Determine the (x, y) coordinate at the center of the cell enclosing the given text.  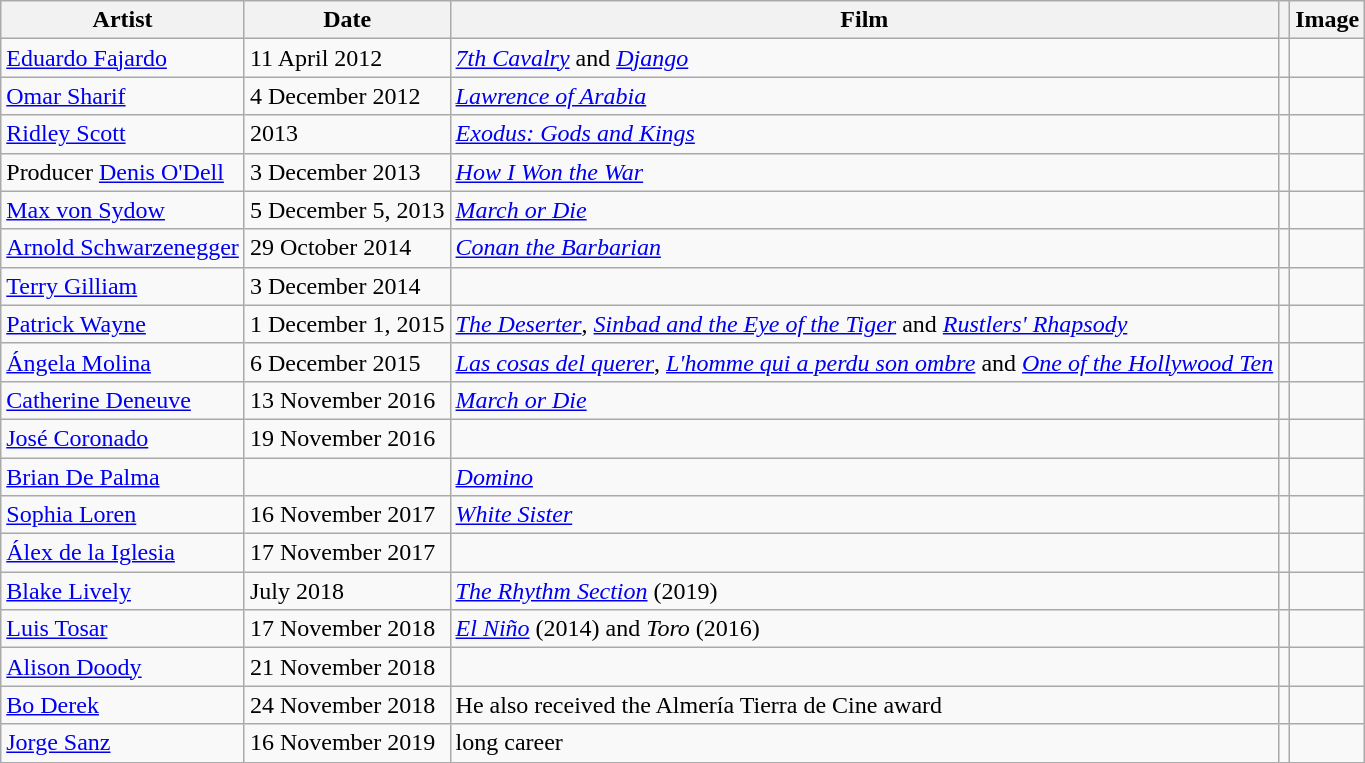
Lawrence of Arabia (864, 96)
Date (347, 20)
Domino (864, 477)
long career (864, 743)
He also received the Almería Tierra de Cine award (864, 705)
The Rhythm Section (2019) (864, 591)
17 November 2017 (347, 553)
Exodus: Gods and Kings (864, 134)
29 October 2014 (347, 248)
El Niño (2014) and Toro (2016) (864, 629)
13 November 2016 (347, 400)
Conan the Barbarian (864, 248)
21 November 2018 (347, 667)
Max von Sydow (123, 210)
7th Cavalry and Django (864, 58)
5 December 5, 2013 (347, 210)
Producer Denis O'Dell (123, 172)
3 December 2013 (347, 172)
The Deserter, Sinbad and the Eye of the Tiger and Rustlers' Rhapsody (864, 324)
24 November 2018 (347, 705)
Álex de la Iglesia (123, 553)
16 November 2017 (347, 515)
Patrick Wayne (123, 324)
Ridley Scott (123, 134)
Arnold Schwarzenegger (123, 248)
Image (1328, 20)
4 December 2012 (347, 96)
3 December 2014 (347, 286)
Omar Sharif (123, 96)
Eduardo Fajardo (123, 58)
Brian De Palma (123, 477)
Alison Doody (123, 667)
July 2018 (347, 591)
11 April 2012 (347, 58)
16 November 2019 (347, 743)
Las cosas del querer, L'homme qui a perdu son ombre and One of the Hollywood Ten (864, 362)
Terry Gilliam (123, 286)
How I Won the War (864, 172)
Bo Derek (123, 705)
2013 (347, 134)
Luis Tosar (123, 629)
1 December 1, 2015 (347, 324)
Blake Lively (123, 591)
White Sister (864, 515)
19 November 2016 (347, 438)
Ángela Molina (123, 362)
6 December 2015 (347, 362)
Jorge Sanz (123, 743)
Film (864, 20)
17 November 2018 (347, 629)
José Coronado (123, 438)
Artist (123, 20)
Catherine Deneuve (123, 400)
Sophia Loren (123, 515)
